Find where the given text appears and provide that cell's center as (x, y) coordinate. 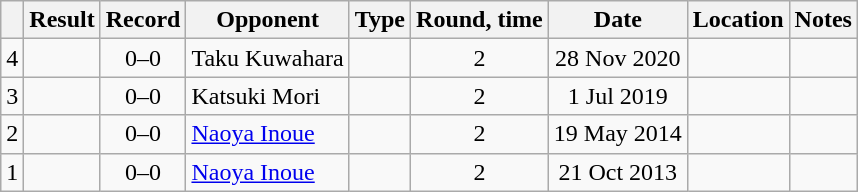
Type (380, 20)
3 (12, 96)
21 Oct 2013 (618, 172)
Date (618, 20)
Notes (823, 20)
Record (143, 20)
Katsuki Mori (268, 96)
19 May 2014 (618, 134)
28 Nov 2020 (618, 58)
Result (62, 20)
1 Jul 2019 (618, 96)
Location (738, 20)
Opponent (268, 20)
4 (12, 58)
Round, time (480, 20)
Taku Kuwahara (268, 58)
1 (12, 172)
